Determine the (x, y) coordinate at the center of the cell enclosing the given text.  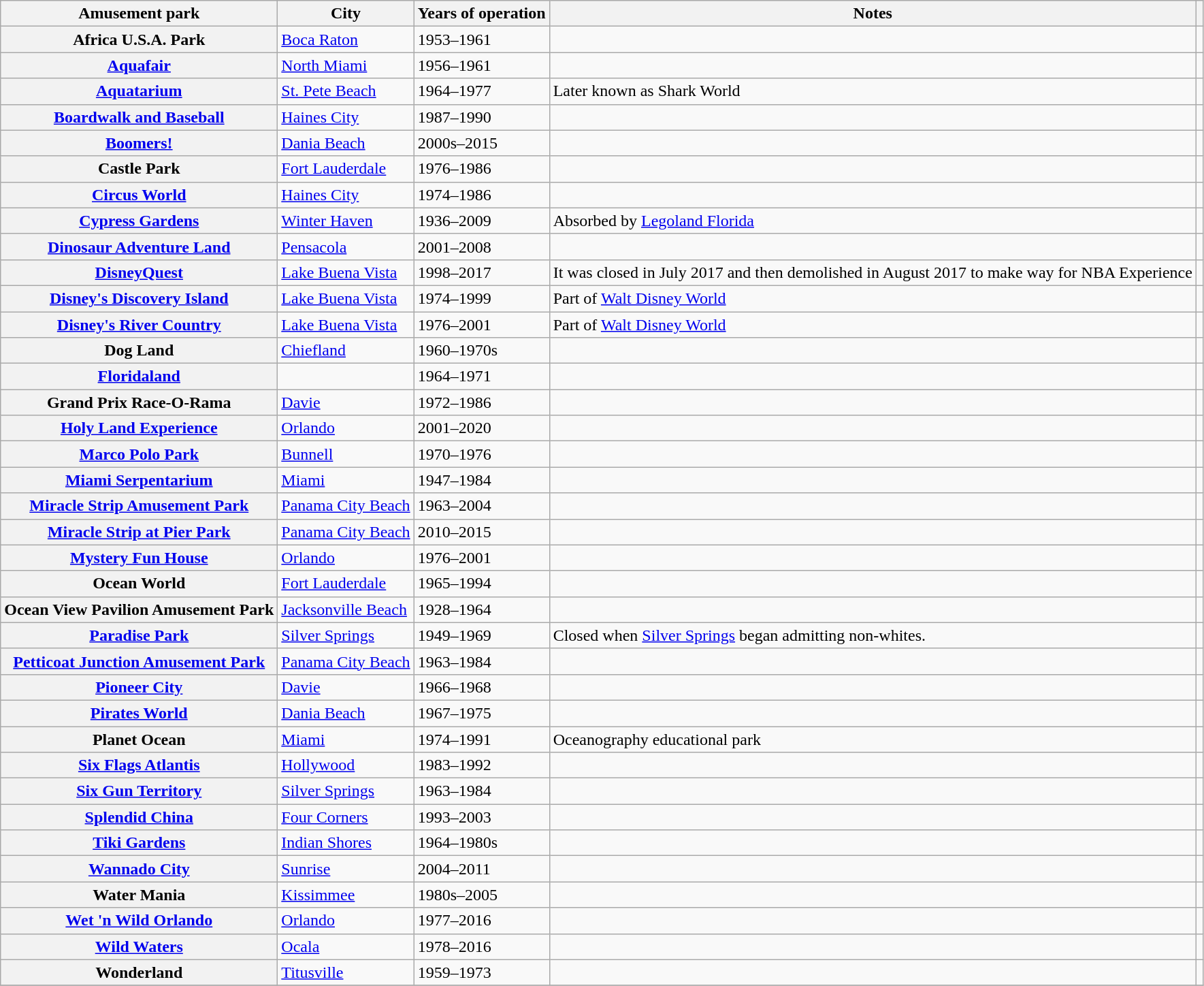
1970–1976 (482, 454)
2004–2011 (482, 869)
Holy Land Experience (139, 428)
1936–2009 (482, 221)
Jacksonville Beach (346, 609)
1976–1986 (482, 169)
Boomers! (139, 143)
1974–1986 (482, 195)
2010–2015 (482, 532)
Indian Shores (346, 843)
1980s–2005 (482, 895)
Winter Haven (346, 221)
Tiki Gardens (139, 843)
1953–1961 (482, 39)
Africa U.S.A. Park (139, 39)
1974–1991 (482, 739)
Pensacola (346, 246)
Mystery Fun House (139, 558)
Castle Park (139, 169)
Wet 'n Wild Orlando (139, 921)
Bunnell (346, 454)
1963–2004 (482, 506)
1949–1969 (482, 635)
Boca Raton (346, 39)
Planet Ocean (139, 739)
Ocean View Pavilion Amusement Park (139, 609)
Miracle Strip Amusement Park (139, 506)
Ocean World (139, 584)
Miracle Strip at Pier Park (139, 532)
Oceanography educational park (873, 739)
1960–1970s (482, 351)
Pioneer City (139, 687)
Pirates World (139, 713)
Dinosaur Adventure Land (139, 246)
Absorbed by Legoland Florida (873, 221)
1959–1973 (482, 972)
Water Mania (139, 895)
Grand Prix Race-O-Rama (139, 402)
Later known as Shark World (873, 91)
DisneyQuest (139, 272)
1972–1986 (482, 402)
1928–1964 (482, 609)
Hollywood (346, 765)
It was closed in July 2017 and then demolished in August 2017 to make way for NBA Experience (873, 272)
Aquatarium (139, 91)
Paradise Park (139, 635)
Six Gun Territory (139, 791)
1965–1994 (482, 584)
Wonderland (139, 972)
1977–2016 (482, 921)
Closed when Silver Springs began admitting non-whites. (873, 635)
1966–1968 (482, 687)
Wild Waters (139, 947)
North Miami (346, 65)
1964–1980s (482, 843)
Miami Serpentarium (139, 480)
1983–1992 (482, 765)
Six Flags Atlantis (139, 765)
Ocala (346, 947)
Cypress Gardens (139, 221)
1967–1975 (482, 713)
1978–2016 (482, 947)
1987–1990 (482, 117)
1993–2003 (482, 817)
Wannado City (139, 869)
Dog Land (139, 351)
Four Corners (346, 817)
Titusville (346, 972)
1998–2017 (482, 272)
Floridaland (139, 377)
Circus World (139, 195)
City (346, 14)
Years of operation (482, 14)
Aquafair (139, 65)
1956–1961 (482, 65)
1964–1971 (482, 377)
St. Pete Beach (346, 91)
2000s–2015 (482, 143)
Amusement park (139, 14)
1964–1977 (482, 91)
Splendid China (139, 817)
Boardwalk and Baseball (139, 117)
Petticoat Junction Amusement Park (139, 661)
2001–2008 (482, 246)
Marco Polo Park (139, 454)
Sunrise (346, 869)
1947–1984 (482, 480)
1974–1999 (482, 298)
Disney's Discovery Island (139, 298)
Kissimmee (346, 895)
Chiefland (346, 351)
Disney's River Country (139, 325)
Notes (873, 14)
2001–2020 (482, 428)
